Locate the cell with the specified text and output its [X, Y] center coordinate. 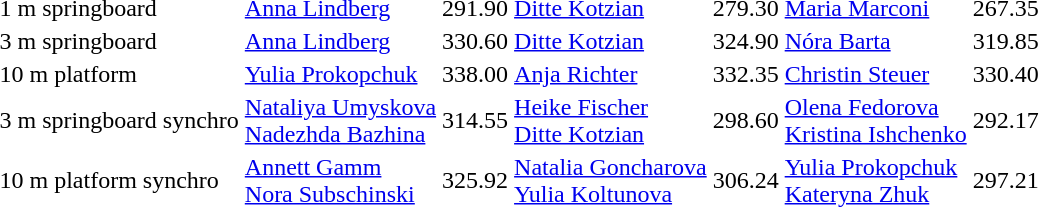
Christin Steuer [876, 74]
338.00 [476, 74]
298.60 [746, 120]
Heike Fischer Ditte Kotzian [611, 120]
Nóra Barta [876, 41]
Anja Richter [611, 74]
Nataliya Umyskova Nadezhda Bazhina [340, 120]
Ditte Kotzian [611, 41]
Olena Fedorova Kristina Ishchenko [876, 120]
314.55 [476, 120]
324.90 [746, 41]
332.35 [746, 74]
Yulia Prokopchuk [340, 74]
330.60 [476, 41]
Anna Lindberg [340, 41]
